Capture the cell that displays the provided text and extract its [X, Y] central coordinate. 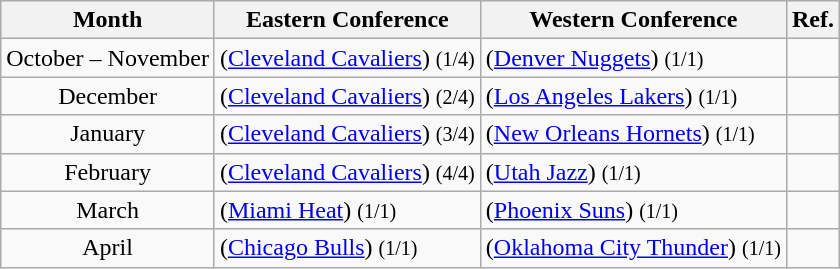
(Denver Nuggets) (1/1) [633, 58]
(Phoenix Suns) (1/1) [633, 210]
Month [108, 20]
February [108, 172]
(Oklahoma City Thunder) (1/1) [633, 248]
(Miami Heat) (1/1) [347, 210]
October – November [108, 58]
(Los Angeles Lakers) (1/1) [633, 96]
April [108, 248]
(Utah Jazz) (1/1) [633, 172]
January [108, 134]
Ref. [812, 20]
March [108, 210]
(Cleveland Cavaliers) (4/4) [347, 172]
Eastern Conference [347, 20]
(Cleveland Cavaliers) (1/4) [347, 58]
(Cleveland Cavaliers) (2/4) [347, 96]
(Cleveland Cavaliers) (3/4) [347, 134]
(Chicago Bulls) (1/1) [347, 248]
(New Orleans Hornets) (1/1) [633, 134]
December [108, 96]
Western Conference [633, 20]
